Extract the (X, Y) coordinate from the center of the cell holding the provided text.  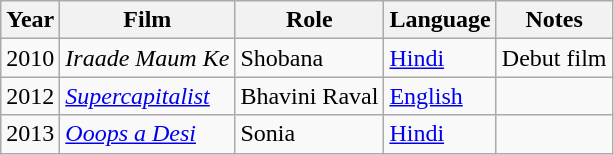
2012 (30, 96)
Shobana (310, 58)
Supercapitalist (148, 96)
Ooops a Desi (148, 134)
Language (440, 20)
Sonia (310, 134)
Role (310, 20)
Debut film (554, 58)
English (440, 96)
2010 (30, 58)
Bhavini Raval (310, 96)
Notes (554, 20)
2013 (30, 134)
Year (30, 20)
Iraade Maum Ke (148, 58)
Film (148, 20)
